Extract the [x, y] coordinate from the center of the cell holding the provided text.  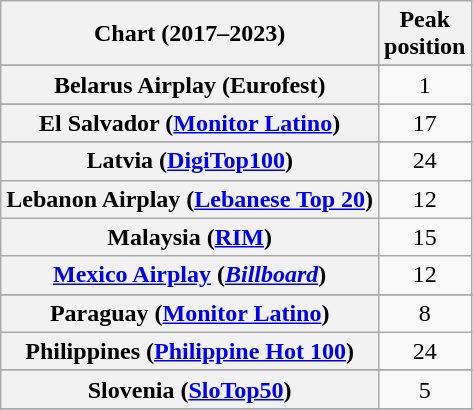
1 [425, 85]
Belarus Airplay (Eurofest) [190, 85]
El Salvador (Monitor Latino) [190, 123]
15 [425, 237]
Malaysia (RIM) [190, 237]
5 [425, 389]
Lebanon Airplay (Lebanese Top 20) [190, 199]
17 [425, 123]
Latvia (DigiTop100) [190, 161]
Mexico Airplay (Billboard) [190, 275]
Peak position [425, 34]
8 [425, 313]
Chart (2017–2023) [190, 34]
Philippines (Philippine Hot 100) [190, 351]
Paraguay (Monitor Latino) [190, 313]
Slovenia (SloTop50) [190, 389]
